From the cell containing the given text, extract its center point as (x, y) coordinate. 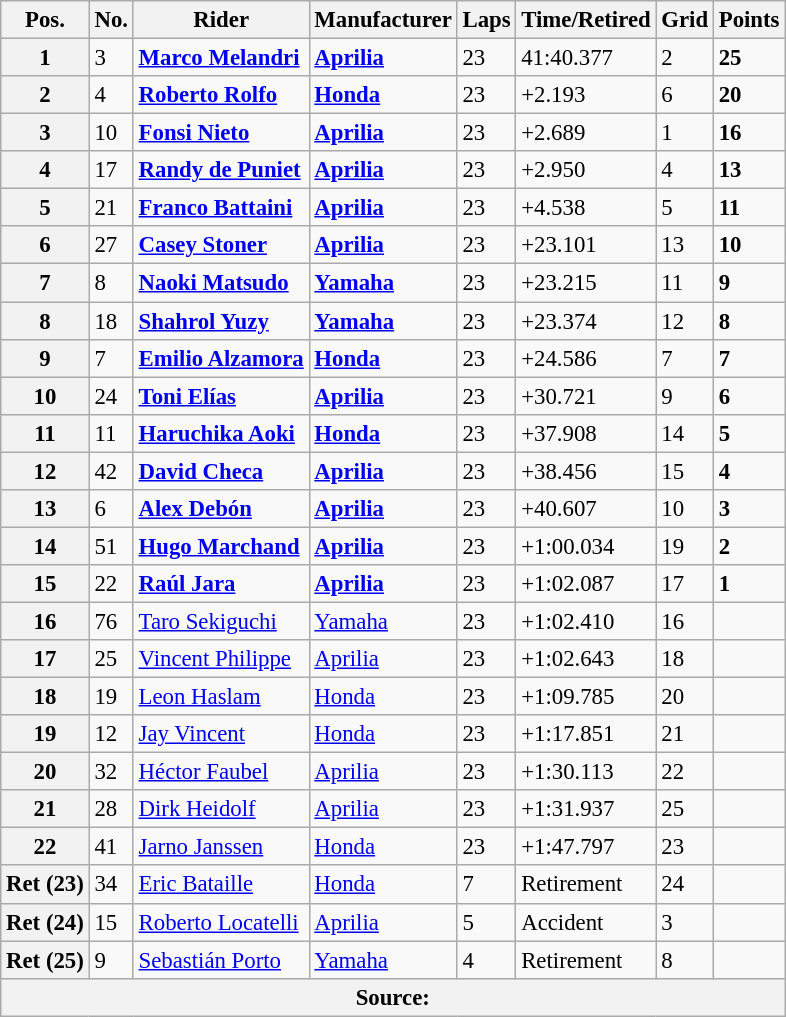
Casey Stoner (221, 245)
+38.456 (586, 471)
+24.586 (586, 358)
51 (111, 546)
Roberto Locatelli (221, 922)
Raúl Jara (221, 584)
+1:02.643 (586, 659)
+1:30.113 (586, 772)
Points (748, 20)
No. (111, 20)
76 (111, 621)
+30.721 (586, 396)
Time/Retired (586, 20)
+1:02.087 (586, 584)
Marco Melandri (221, 58)
Hugo Marchand (221, 546)
Manufacturer (383, 20)
Source: (393, 997)
+23.215 (586, 283)
Toni Elías (221, 396)
42 (111, 471)
Alex Debón (221, 509)
41:40.377 (586, 58)
Haruchika Aoki (221, 433)
Ret (23) (45, 885)
Naoki Matsudo (221, 283)
Ret (25) (45, 960)
+1:02.410 (586, 621)
Pos. (45, 20)
41 (111, 847)
+23.101 (586, 245)
Emilio Alzamora (221, 358)
Accident (586, 922)
David Checa (221, 471)
Eric Bataille (221, 885)
32 (111, 772)
Dirk Heidolf (221, 809)
+1:00.034 (586, 546)
+2.689 (586, 133)
+2.950 (586, 170)
+1:09.785 (586, 697)
+2.193 (586, 95)
27 (111, 245)
Franco Battaini (221, 208)
Vincent Philippe (221, 659)
Roberto Rolfo (221, 95)
Ret (24) (45, 922)
+4.538 (586, 208)
+37.908 (586, 433)
28 (111, 809)
Fonsi Nieto (221, 133)
+1:47.797 (586, 847)
Rider (221, 20)
+1:17.851 (586, 734)
+1:31.937 (586, 809)
+40.607 (586, 509)
Shahrol Yuzy (221, 321)
Randy de Puniet (221, 170)
Sebastián Porto (221, 960)
Jarno Janssen (221, 847)
Leon Haslam (221, 697)
Héctor Faubel (221, 772)
Jay Vincent (221, 734)
Taro Sekiguchi (221, 621)
34 (111, 885)
Grid (684, 20)
Laps (486, 20)
+23.374 (586, 321)
